Locate the cell with the specified text and output its [x, y] center coordinate. 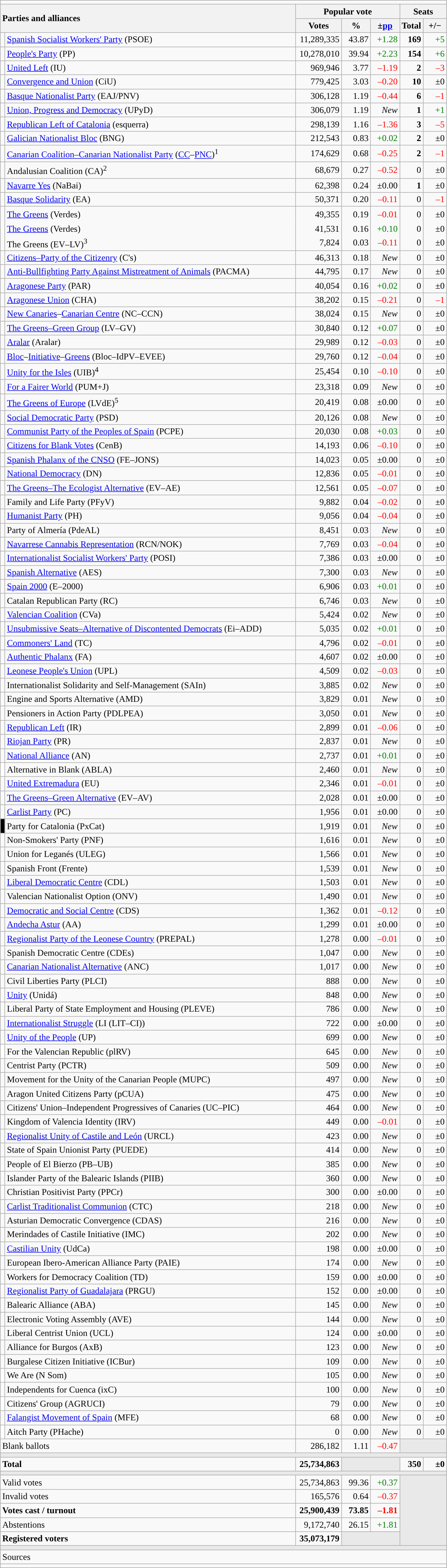
3 [411, 124]
26.15 [356, 1525]
Galician Nationalist Bloc (BNG) [150, 138]
Citizens' Group (AGRUCI) [150, 1404]
Riojan Party (PR) [150, 741]
154 [411, 54]
Liberal Democratic Centre (CDL) [150, 882]
20,030 [319, 432]
Abstentions [148, 1525]
3,829 [319, 699]
49,355 [319, 215]
–0.06 [385, 727]
12,561 [319, 488]
300 [319, 1192]
888 [319, 981]
174 [319, 1263]
Aragon United Citizens Party (pCUA) [150, 1094]
Spanish Socialist Workers' Party (PSOE) [150, 40]
509 [319, 1065]
Union, Progress and Democracy (UPyD) [150, 110]
39.94 [356, 54]
123 [319, 1347]
Spanish Democratic Centre (CDEs) [150, 953]
23,318 [319, 387]
The Greens of Europe (LVdE)5 [150, 402]
46,313 [319, 258]
Canarian Coalition–Canarian Nationalist Party (CC–PNC)1 [150, 153]
11,289,335 [319, 40]
44,795 [319, 272]
50,371 [319, 200]
United Left (IU) [150, 68]
2,460 [319, 770]
Popular vote [348, 11]
68 [319, 1418]
464 [319, 1108]
Non-Smokers' Party (PNF) [150, 840]
–0.25 [385, 153]
+/− [435, 26]
Electronic Voting Assembly (AVE) [150, 1319]
1.16 [356, 124]
National Alliance (AN) [150, 755]
Votes cast / turnout [148, 1510]
786 [319, 1009]
–0.07 [385, 488]
20,126 [319, 418]
Spanish Front (Frente) [150, 868]
29,760 [319, 356]
Movement for the Unity of the Canarian People (MUPC) [150, 1079]
497 [319, 1079]
105 [319, 1376]
+6 [435, 54]
8,451 [319, 530]
Unity (Unidá) [150, 995]
Spain 2000 (E–2000) [150, 586]
2,837 [319, 741]
Aitch Party (PHache) [150, 1432]
Internationalist Struggle (LI (LIT–CI)) [150, 1023]
±pp [385, 26]
218 [319, 1206]
1,616 [319, 840]
3.77 [356, 68]
Engine and Sports Alternative (AMD) [150, 699]
3.03 [356, 82]
779,425 [319, 82]
848 [319, 995]
1,017 [319, 967]
National Democracy (DN) [150, 474]
–1.19 [385, 68]
Regionalist Unity of Castile and León (URCL) [150, 1136]
Valencian Coalition (CVa) [150, 614]
Navarrese Cannabis Representation (RCN/NOK) [150, 544]
Workers for Democracy Coalition (TD) [150, 1277]
159 [319, 1277]
12,836 [319, 474]
The Greens–The Ecologist Alternative (EV–AE) [150, 488]
Islander Party of the Balearic Islands (PIIB) [150, 1178]
1,047 [319, 953]
1,503 [319, 882]
Valencian Nationalist Option (ONV) [150, 897]
+1 [435, 110]
298,139 [319, 124]
Alternative in Blank (ABLA) [150, 770]
Citizens for Blank Votes (CenB) [150, 446]
198 [319, 1249]
212,543 [319, 138]
Convergence and Union (CiU) [150, 82]
1,490 [319, 897]
People of El Bierzo (PB–UB) [150, 1164]
174,629 [319, 153]
Party for Catalonia (PxCat) [150, 826]
152 [319, 1291]
699 [319, 1037]
Seats [423, 11]
385 [319, 1164]
The Greens–Green Group (LV–GV) [150, 328]
0.20 [356, 200]
Invalid votes [148, 1496]
+0.07 [385, 328]
–1.36 [385, 124]
0.24 [356, 185]
Unity of the People (UP) [150, 1037]
Regionalist Party of Guadalajara (PRGU) [150, 1291]
Carlist Traditionalist Communion (CTC) [150, 1206]
1,919 [319, 826]
Citizens–Party of the Citizenry (C's) [150, 258]
Basque Nationalist Party (EAJ/PNV) [150, 96]
360 [319, 1178]
Anti-Bullfighting Party Against Mistreatment of Animals (PACMA) [150, 272]
State of Spain Unionist Party (PUEDE) [150, 1150]
0.06 [356, 446]
Asturian Democratic Convergence (CDAS) [150, 1220]
+1.28 [385, 40]
Registered voters [148, 1539]
+5 [435, 40]
Unity for the Isles (UIB)4 [150, 372]
43.87 [356, 40]
144 [319, 1319]
Republican Left (IR) [150, 727]
Internationalist Socialist Workers' Party (POSI) [150, 558]
38,202 [319, 300]
Spanish Phalanx of the CNSO (FE–JONS) [150, 460]
2,899 [319, 727]
Independents for Cuenca (ixC) [150, 1390]
Authentic Phalanx (FA) [150, 657]
14,193 [319, 446]
6,746 [319, 600]
Votes [319, 26]
–0.37 [385, 1496]
European Ibero-American Alliance Party (PAIE) [150, 1263]
Union for Leganés (ULEG) [150, 854]
62,398 [319, 185]
Liberal Centrist Union (UCL) [150, 1333]
Regionalist Party of the Leonese Country (PREPAL) [150, 939]
25,454 [319, 372]
2,346 [319, 784]
Castilian Unity (UdCa) [150, 1249]
0.27 [356, 170]
Canarian Nationalist Alternative (ANC) [150, 967]
41,531 [319, 229]
0.64 [356, 1496]
68,679 [319, 170]
Kingdom of Valencia Identity (IRV) [150, 1122]
Carlist Party (PC) [150, 812]
423 [319, 1136]
3,050 [319, 713]
–0.02 [385, 502]
Merindades of Castile Initiative (IMC) [150, 1234]
+0.37 [385, 1482]
29,989 [319, 342]
2,028 [319, 798]
United Extremadura (EU) [150, 784]
1,362 [319, 911]
The Greens (EV–LV)3 [150, 243]
165,576 [319, 1496]
1,278 [319, 939]
Aralar (Aralar) [150, 342]
Democratic and Social Centre (CDS) [150, 911]
7,386 [319, 558]
Burgalese Citizen Initiative (ICBur) [150, 1361]
Navarre Yes (NaBai) [150, 185]
Christian Positivist Party (PPCr) [150, 1192]
202 [319, 1234]
Alliance for Burgos (AxB) [150, 1347]
Aragonese Union (CHA) [150, 300]
Catalan Republican Party (RC) [150, 600]
–0.12 [385, 911]
124 [319, 1333]
7,769 [319, 544]
Centrist Party (PCTR) [150, 1065]
4,509 [319, 671]
–0.20 [385, 82]
4,796 [319, 643]
1.11 [356, 1446]
Pensioners in Action Party (PDLPEA) [150, 713]
1,956 [319, 812]
New Canaries–Canarian Centre (NC–CCN) [150, 314]
0.19 [356, 215]
2,737 [319, 755]
Social Democratic Party (PSD) [150, 418]
969,946 [319, 68]
People's Party (PP) [150, 54]
1,539 [319, 868]
35,073,179 [319, 1539]
–0.52 [385, 170]
Aragonese Party (PAR) [150, 286]
Internationalist Solidarity and Self-Management (SAIn) [150, 685]
Parties and alliances [148, 19]
–1.81 [385, 1510]
Leonese People's Union (UPL) [150, 671]
9,056 [319, 516]
722 [319, 1023]
73.85 [356, 1510]
306,079 [319, 110]
Humanist Party (PH) [150, 516]
% [356, 26]
Bloc–Initiative–Greens (Bloc–IdPV–EVEE) [150, 356]
99.36 [356, 1482]
0.18 [356, 258]
+0.03 [385, 432]
306,128 [319, 96]
–5 [435, 124]
5,424 [319, 614]
286,182 [319, 1446]
10 [411, 82]
Citizens' Union–Independent Progressives of Canaries (UC–PIC) [150, 1108]
1,299 [319, 925]
+1.81 [385, 1525]
Republican Left of Catalonia (esquerra) [150, 124]
6 [411, 96]
5,035 [319, 629]
Commoners' Land (TC) [150, 643]
1,566 [319, 854]
Family and Life Party (PFyV) [150, 502]
10,278,010 [319, 54]
100 [319, 1390]
30,840 [319, 328]
9,172,740 [319, 1525]
0.10 [356, 372]
0.68 [356, 153]
–3 [435, 68]
145 [319, 1305]
109 [319, 1361]
0.83 [356, 138]
Civil Liberties Party (PLCI) [150, 981]
For the Valencian Republic (plRV) [150, 1051]
449 [319, 1122]
25,900,439 [319, 1510]
216 [319, 1220]
Party of Almería (PdeAL) [150, 530]
Andecha Astur (AA) [150, 925]
Sources [223, 1557]
–0.47 [385, 1446]
4,607 [319, 657]
79 [319, 1404]
40,054 [319, 286]
Unsubmissive Seats–Alternative of Discontented Democrats (Ei–ADD) [150, 629]
645 [319, 1051]
6,906 [319, 586]
7,824 [319, 243]
+0.10 [385, 229]
475 [319, 1094]
0.09 [356, 387]
We Are (N Som) [150, 1376]
–0.44 [385, 96]
169 [411, 40]
Spanish Alternative (AES) [150, 572]
Basque Solidarity (EA) [150, 200]
414 [319, 1150]
7,300 [319, 572]
–0.21 [385, 300]
Balearic Alliance (ABA) [150, 1305]
+2.23 [385, 54]
The Greens–Green Alternative (EV–AV) [150, 798]
Falangist Movement of Spain (MFE) [150, 1418]
Andalusian Coalition (CA)2 [150, 170]
Communist Party of the Peoples of Spain (PCPE) [150, 432]
9,882 [319, 502]
Liberal Party of State Employment and Housing (PLEVE) [150, 1009]
0.17 [356, 272]
14,023 [319, 460]
3,885 [319, 685]
38,024 [319, 314]
20,419 [319, 402]
Blank ballots [148, 1446]
350 [411, 1464]
Valid votes [148, 1482]
For a Fairer World (PUM+J) [150, 387]
